Detect which cell encompasses the target text, then output its [X, Y] center coordinate. 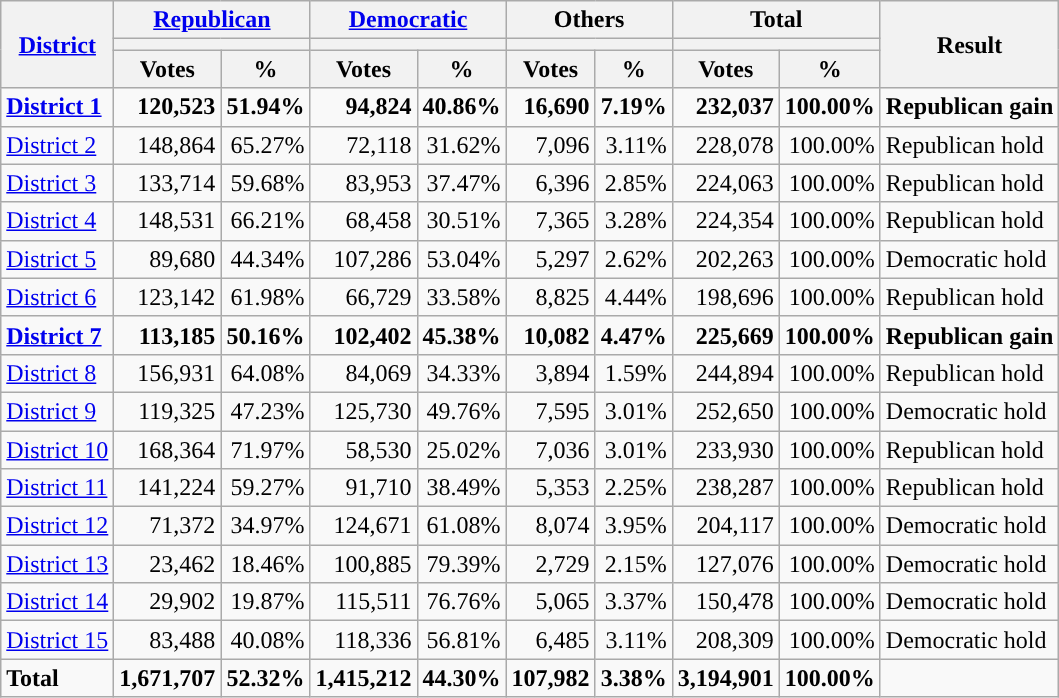
District 12 [58, 526]
71,372 [168, 526]
8,074 [550, 526]
District 14 [58, 602]
141,224 [168, 488]
District 4 [58, 221]
61.08% [462, 526]
40.08% [266, 640]
Republican [212, 20]
6,396 [550, 183]
3,894 [550, 373]
115,511 [364, 602]
3,194,901 [726, 678]
233,930 [726, 449]
224,063 [726, 183]
72,118 [364, 145]
208,309 [726, 640]
52.32% [266, 678]
107,982 [550, 678]
30.51% [462, 221]
53.04% [462, 259]
38.49% [462, 488]
3.28% [634, 221]
232,037 [726, 107]
44.30% [462, 678]
66.21% [266, 221]
District 7 [58, 335]
District 9 [58, 411]
118,336 [364, 640]
Result [969, 44]
45.38% [462, 335]
District 2 [58, 145]
5,297 [550, 259]
252,650 [726, 411]
5,353 [550, 488]
10,082 [550, 335]
25.02% [462, 449]
64.08% [266, 373]
91,710 [364, 488]
76.76% [462, 602]
7,595 [550, 411]
133,714 [168, 183]
2,729 [550, 564]
34.33% [462, 373]
94,824 [364, 107]
3.95% [634, 526]
Others [589, 20]
District 8 [58, 373]
198,696 [726, 297]
61.98% [266, 297]
59.68% [266, 183]
7,365 [550, 221]
7.19% [634, 107]
2.85% [634, 183]
1,671,707 [168, 678]
2.15% [634, 564]
Democratic [408, 20]
District 1 [58, 107]
204,117 [726, 526]
84,069 [364, 373]
56.81% [462, 640]
3.37% [634, 602]
47.23% [266, 411]
58,530 [364, 449]
4.47% [634, 335]
127,076 [726, 564]
5,065 [550, 602]
19.87% [266, 602]
6,485 [550, 640]
33.58% [462, 297]
71.97% [266, 449]
1.59% [634, 373]
225,669 [726, 335]
49.76% [462, 411]
37.47% [462, 183]
244,894 [726, 373]
District 6 [58, 297]
68,458 [364, 221]
113,185 [168, 335]
District 15 [58, 640]
238,287 [726, 488]
2.62% [634, 259]
224,354 [726, 221]
89,680 [168, 259]
156,931 [168, 373]
102,402 [364, 335]
4.44% [634, 297]
59.27% [266, 488]
18.46% [266, 564]
228,078 [726, 145]
District 11 [58, 488]
34.97% [266, 526]
23,462 [168, 564]
168,364 [168, 449]
124,671 [364, 526]
7,096 [550, 145]
123,142 [168, 297]
66,729 [364, 297]
3.38% [634, 678]
7,036 [550, 449]
District 10 [58, 449]
District 3 [58, 183]
District [58, 44]
44.34% [266, 259]
16,690 [550, 107]
29,902 [168, 602]
1,415,212 [364, 678]
148,531 [168, 221]
107,286 [364, 259]
148,864 [168, 145]
65.27% [266, 145]
District 13 [58, 564]
51.94% [266, 107]
8,825 [550, 297]
2.25% [634, 488]
100,885 [364, 564]
District 5 [58, 259]
202,263 [726, 259]
31.62% [462, 145]
120,523 [168, 107]
40.86% [462, 107]
79.39% [462, 564]
150,478 [726, 602]
50.16% [266, 335]
83,953 [364, 183]
119,325 [168, 411]
125,730 [364, 411]
83,488 [168, 640]
